Return [X, Y] of the center of cell containing provided text 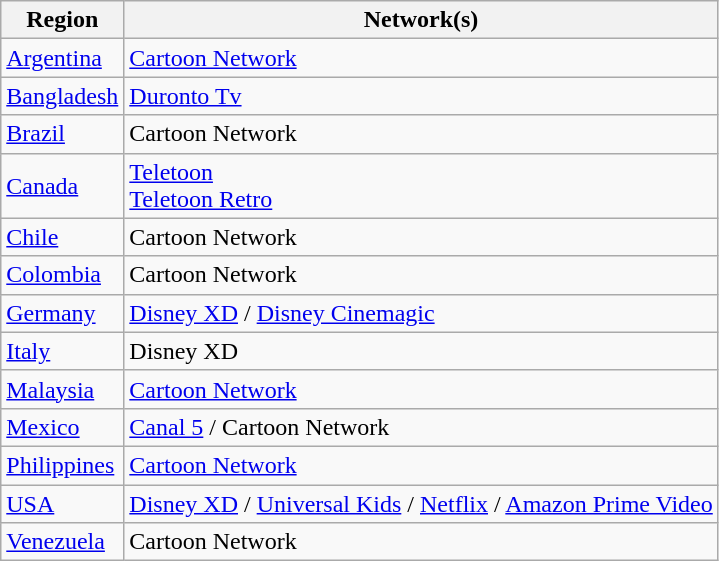
Canada [62, 186]
Germany [62, 313]
Argentina [62, 58]
USA [62, 503]
Bangladesh [62, 96]
Malaysia [62, 389]
Mexico [62, 427]
Network(s) [421, 20]
Chile [62, 237]
Disney XD [421, 351]
Teletoon Teletoon Retro [421, 186]
Venezuela [62, 542]
Colombia [62, 275]
Region [62, 20]
Italy [62, 351]
Duronto Tv [421, 96]
Canal 5 / Cartoon Network [421, 427]
Brazil [62, 134]
Disney XD / Universal Kids / Netflix / Amazon Prime Video [421, 503]
Disney XD / Disney Cinemagic [421, 313]
Philippines [62, 465]
